Provide the [X, Y] coordinate of the cell's center where the given text is located.  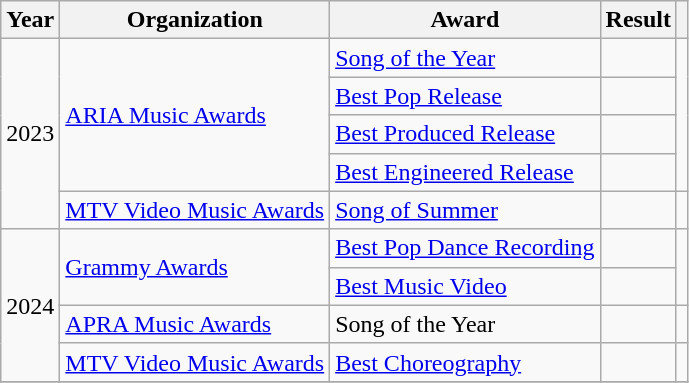
Grammy Awards [195, 267]
APRA Music Awards [195, 324]
Best Pop Release [465, 96]
Best Music Video [465, 286]
Best Produced Release [465, 134]
Organization [195, 20]
Year [30, 20]
Song of Summer [465, 210]
ARIA Music Awards [195, 115]
Best Pop Dance Recording [465, 248]
2024 [30, 305]
Award [465, 20]
Result [638, 20]
2023 [30, 134]
Best Engineered Release [465, 172]
Best Choreography [465, 362]
